Locate the cell with the specified text and output its [x, y] center coordinate. 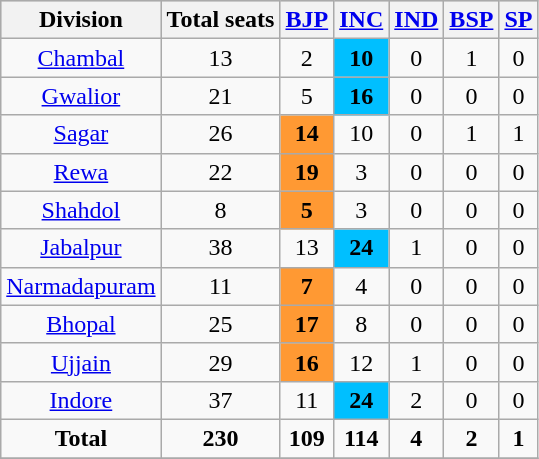
Chambal [81, 58]
BSP [472, 20]
Narmadapuram [81, 286]
7 [307, 286]
Shahdol [81, 210]
38 [220, 248]
INC [362, 20]
Rewa [81, 172]
Gwalior [81, 96]
BJP [307, 20]
230 [220, 438]
19 [307, 172]
Ujjain [81, 362]
SP [518, 20]
29 [220, 362]
21 [220, 96]
37 [220, 400]
Division [81, 20]
Sagar [81, 134]
Total seats [220, 20]
22 [220, 172]
26 [220, 134]
IND [416, 20]
Bhopal [81, 324]
17 [307, 324]
14 [307, 134]
25 [220, 324]
Total [81, 438]
114 [362, 438]
Jabalpur [81, 248]
12 [362, 362]
109 [307, 438]
Indore [81, 400]
